Provide the [x, y] coordinate of the cell's center where the given text is located.  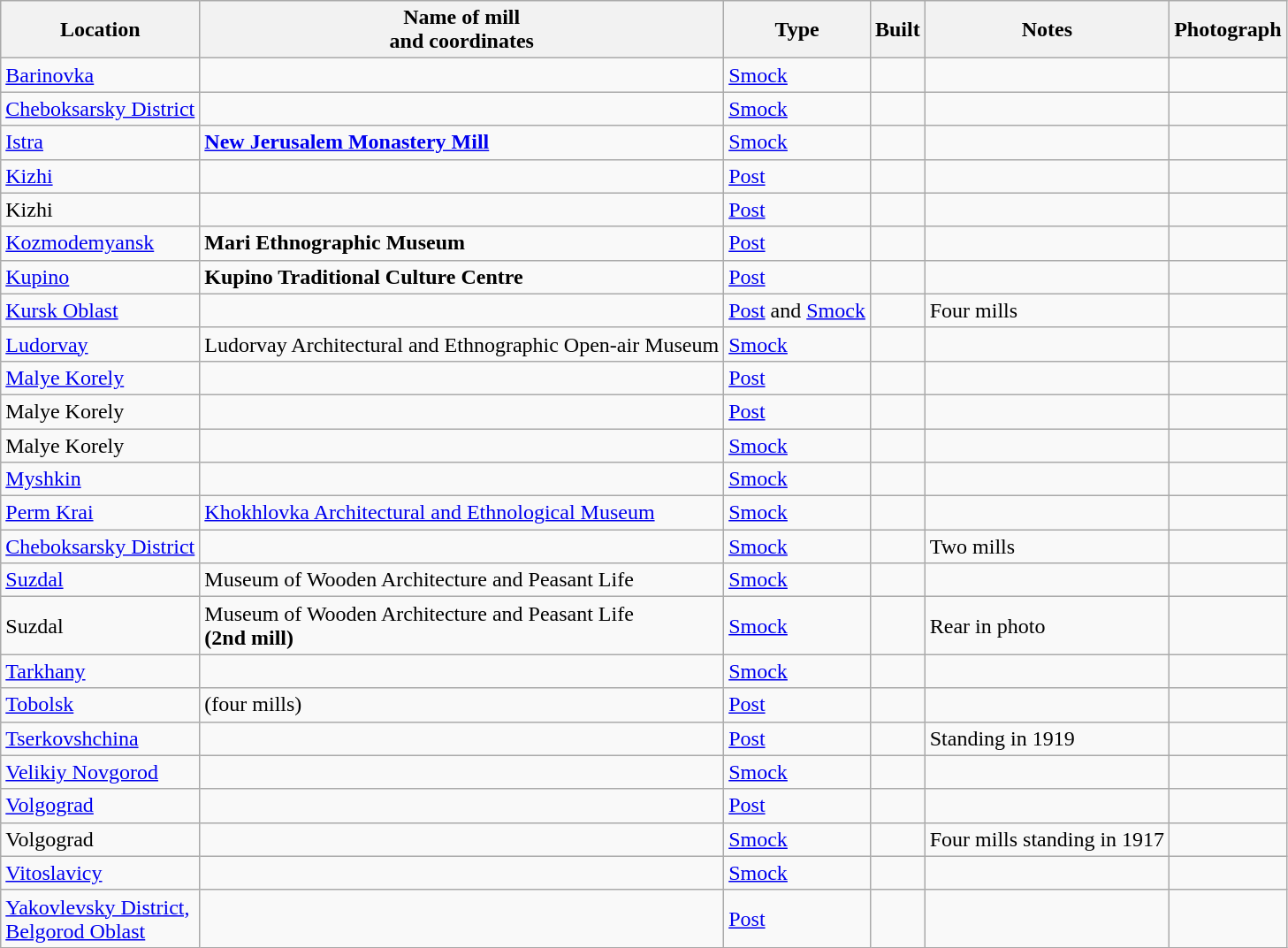
Kupino Traditional Culture Centre [461, 277]
(four mills) [461, 705]
Two mills [1047, 547]
Standing in 1919 [1047, 738]
Ludorvay [101, 344]
Perm Krai [101, 513]
Istra [101, 142]
Khokhlovka Architectural and Ethnological Museum [461, 513]
Kozmodemyansk [101, 243]
Post and Smock [797, 310]
Kursk Oblast [101, 310]
Rear in photo [1047, 626]
Kupino [101, 277]
Ludorvay Architectural and Ethnographic Open-air Museum [461, 344]
Built [897, 30]
New Jerusalem Monastery Mill [461, 142]
Tserkovshchina [101, 738]
Barinovka [101, 75]
Tarkhany [101, 671]
Yakovlevsky District,Belgorod Oblast [101, 918]
Velikiy Novgorod [101, 772]
Photograph [1228, 30]
Four mills [1047, 310]
Name of milland coordinates [461, 30]
Mari Ethnographic Museum [461, 243]
Location [101, 30]
Vitoslavicy [101, 873]
Myshkin [101, 479]
Notes [1047, 30]
Type [797, 30]
Tobolsk [101, 705]
Museum of Wooden Architecture and Peasant Life [461, 580]
Four mills standing in 1917 [1047, 839]
Museum of Wooden Architecture and Peasant Life(2nd mill) [461, 626]
